Determine the [x, y] coordinate at the center of the cell enclosing the given text.  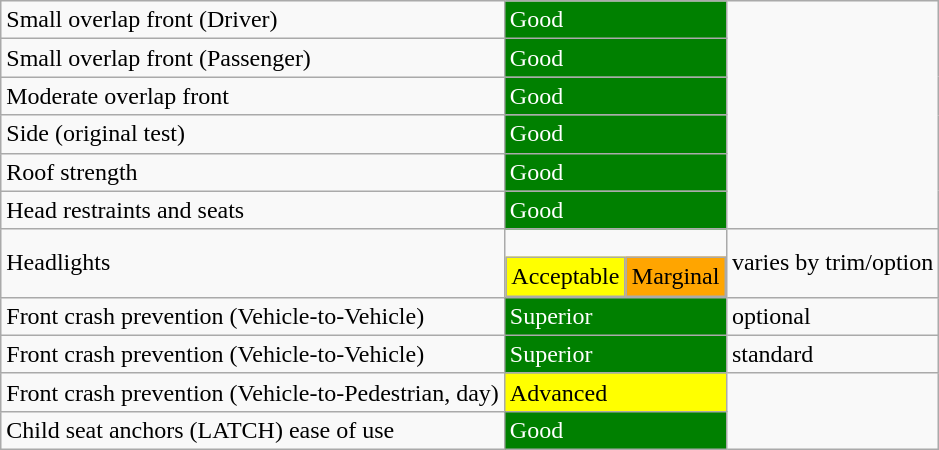
Headlights [253, 263]
Advanced [615, 392]
Side (original test) [253, 134]
Small overlap front (Driver) [253, 20]
Roof strength [253, 172]
Child seat anchors (LATCH) ease of use [253, 430]
Front crash prevention (Vehicle-to-Pedestrian, day) [253, 392]
optional [832, 316]
Marginal [676, 277]
Acceptable [565, 277]
Small overlap front (Passenger) [253, 58]
Moderate overlap front [253, 96]
Head restraints and seats [253, 210]
Acceptable Marginal [615, 263]
standard [832, 354]
varies by trim/option [832, 263]
